Identify which cell holds the provided text, then report its (X, Y) central coordinate. 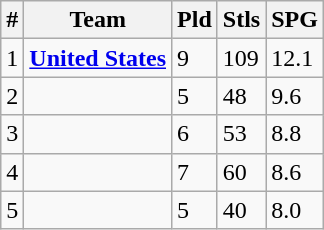
2 (12, 96)
7 (195, 172)
109 (241, 58)
Pld (195, 20)
53 (241, 134)
9.6 (295, 96)
3 (12, 134)
Stls (241, 20)
40 (241, 210)
60 (241, 172)
9 (195, 58)
4 (12, 172)
6 (195, 134)
1 (12, 58)
12.1 (295, 58)
SPG (295, 20)
8.8 (295, 134)
United States (98, 58)
8.0 (295, 210)
Team (98, 20)
48 (241, 96)
8.6 (295, 172)
# (12, 20)
